Find where the given text appears and provide that cell's center as [x, y] coordinate. 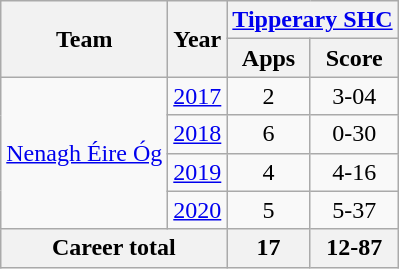
Nenagh Éire Óg [84, 153]
Career total [114, 248]
Tipperary SHC [312, 20]
3-04 [354, 96]
Apps [268, 58]
17 [268, 248]
6 [268, 134]
4-16 [354, 172]
Team [84, 39]
4 [268, 172]
2 [268, 96]
5-37 [354, 210]
2018 [198, 134]
5 [268, 210]
Score [354, 58]
2020 [198, 210]
Year [198, 39]
12-87 [354, 248]
2019 [198, 172]
0-30 [354, 134]
2017 [198, 96]
